Return [x, y] of the center of cell containing provided text 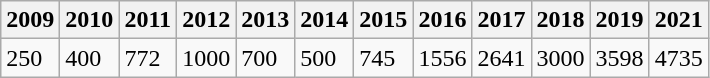
745 [384, 58]
2018 [560, 20]
250 [30, 58]
700 [266, 58]
2016 [442, 20]
2013 [266, 20]
400 [90, 58]
2019 [620, 20]
2017 [502, 20]
2641 [502, 58]
4735 [678, 58]
1000 [206, 58]
2011 [148, 20]
3598 [620, 58]
500 [324, 58]
2012 [206, 20]
772 [148, 58]
2015 [384, 20]
3000 [560, 58]
1556 [442, 58]
2021 [678, 20]
2009 [30, 20]
2014 [324, 20]
2010 [90, 20]
